For the text-containing cell, return its midpoint in [x, y] coordinate format. 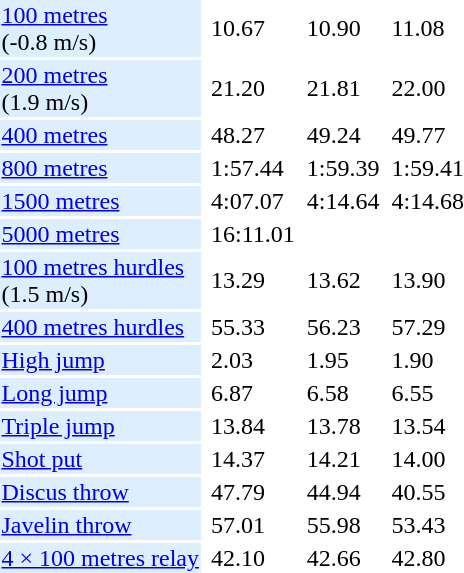
48.27 [252, 135]
13.29 [252, 280]
42.10 [252, 558]
400 metres [100, 135]
42.66 [343, 558]
1.95 [343, 360]
100 metres (-0.8 m/s) [100, 28]
13.78 [343, 426]
Shot put [100, 459]
Long jump [100, 393]
13.84 [252, 426]
6.87 [252, 393]
1:59.39 [343, 168]
200 metres (1.9 m/s) [100, 88]
400 metres hurdles [100, 327]
800 metres [100, 168]
High jump [100, 360]
16:11.01 [252, 234]
Javelin throw [100, 525]
5000 metres [100, 234]
100 metres hurdles (1.5 m/s) [100, 280]
44.94 [343, 492]
21.81 [343, 88]
Triple jump [100, 426]
14.37 [252, 459]
10.90 [343, 28]
57.01 [252, 525]
55.33 [252, 327]
14.21 [343, 459]
1:57.44 [252, 168]
1500 metres [100, 201]
21.20 [252, 88]
55.98 [343, 525]
4 × 100 metres relay [100, 558]
4:07.07 [252, 201]
56.23 [343, 327]
49.24 [343, 135]
2.03 [252, 360]
6.58 [343, 393]
13.62 [343, 280]
47.79 [252, 492]
Discus throw [100, 492]
10.67 [252, 28]
4:14.64 [343, 201]
